Output the [X, Y] coordinate of the center of the cell containing the given text.  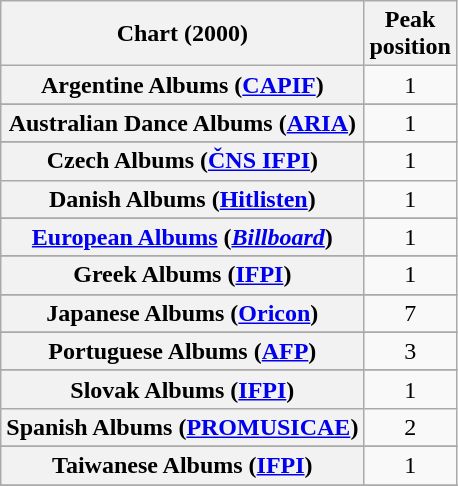
Chart (2000) [182, 34]
Spanish Albums (PROMUSICAE) [182, 427]
Czech Albums (ČNS IFPI) [182, 161]
7 [410, 313]
Slovak Albums (IFPI) [182, 389]
Portuguese Albums (AFP) [182, 351]
Peakposition [410, 34]
Argentine Albums (CAPIF) [182, 85]
European Albums (Billboard) [182, 237]
Danish Albums (Hitlisten) [182, 199]
Japanese Albums (Oricon) [182, 313]
3 [410, 351]
Taiwanese Albums (IFPI) [182, 465]
Greek Albums (IFPI) [182, 275]
Australian Dance Albums (ARIA) [182, 123]
2 [410, 427]
